Detect which cell encompasses the target text, then output its (X, Y) center coordinate. 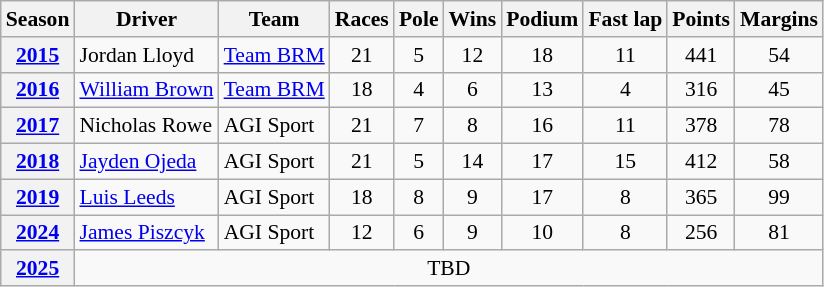
2024 (38, 233)
Margins (779, 19)
15 (625, 162)
2017 (38, 126)
Points (701, 19)
58 (779, 162)
54 (779, 55)
Pole (419, 19)
Jayden Ojeda (146, 162)
81 (779, 233)
412 (701, 162)
45 (779, 90)
2016 (38, 90)
Jordan Lloyd (146, 55)
2019 (38, 197)
Nicholas Rowe (146, 126)
10 (542, 233)
99 (779, 197)
Luis Leeds (146, 197)
Team (274, 19)
William Brown (146, 90)
2018 (38, 162)
78 (779, 126)
13 (542, 90)
Races (362, 19)
441 (701, 55)
2015 (38, 55)
16 (542, 126)
James Piszcyk (146, 233)
Fast lap (625, 19)
Wins (473, 19)
TBD (448, 269)
14 (473, 162)
316 (701, 90)
Season (38, 19)
7 (419, 126)
365 (701, 197)
Driver (146, 19)
Podium (542, 19)
378 (701, 126)
2025 (38, 269)
256 (701, 233)
